Search for the cell housing the specified text and yield its (X, Y) center coordinate. 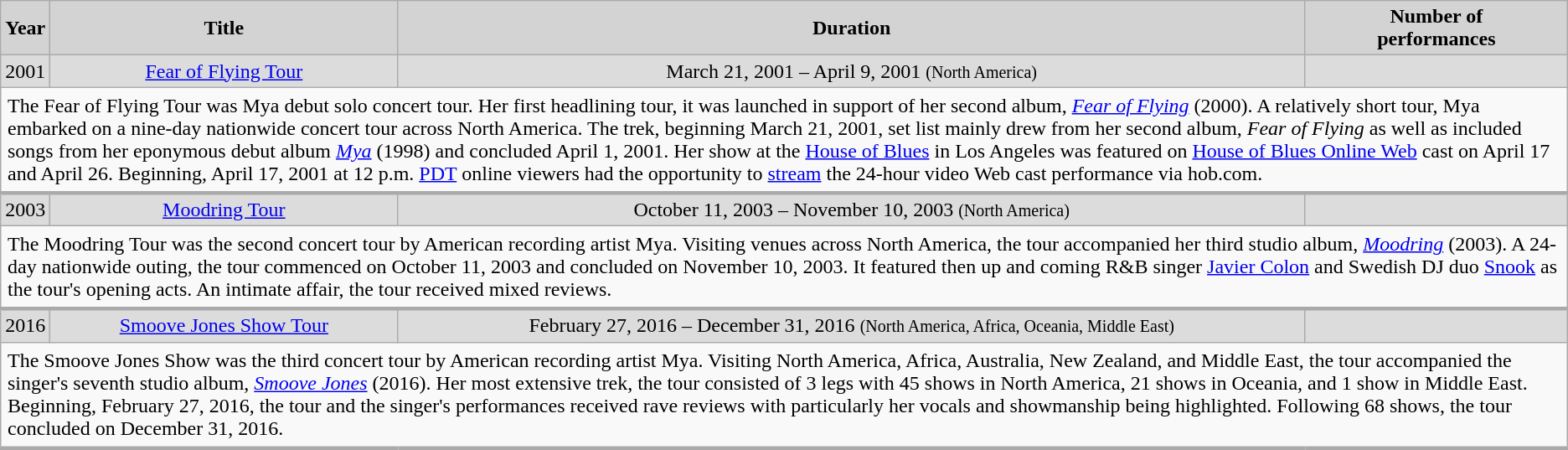
October 11, 2003 – November 10, 2003 (North America) (852, 209)
Fear of Flying Tour (224, 71)
Year (25, 28)
March 21, 2001 – April 9, 2001 (North America) (852, 71)
Smoove Jones Show Tour (224, 325)
2003 (25, 209)
Title (224, 28)
Moodring Tour (224, 209)
February 27, 2016 – December 31, 2016 (North America, Africa, Oceania, Middle East) (852, 325)
Number ofperformances (1436, 28)
2016 (25, 325)
2001 (25, 71)
Duration (852, 28)
